Extract the [X, Y] coordinate from the center of the cell holding the provided text.  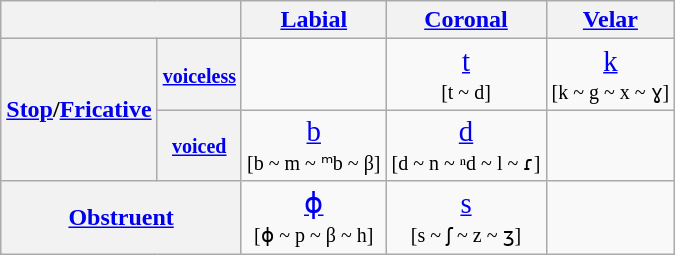
Labial [314, 20]
voiced [199, 146]
k[k ~ g ~ x ~ ɣ] [610, 74]
s[s ~ ʃ ~ z ~ ʒ] [466, 218]
Coronal [466, 20]
Obstruent [122, 218]
ɸ[ɸ ~ p ~ β ~ h] [314, 218]
Velar [610, 20]
t[t ~ d] [466, 74]
Stop/Fricative [79, 110]
b[b ~ m ~ ᵐb ~ β] [314, 146]
d[d ~ n ~ ⁿd ~ l ~ ɾ] [466, 146]
voiceless [199, 74]
